Pinpoint the cell where the given text exists, returning its (x, y) midpoint coordinate. 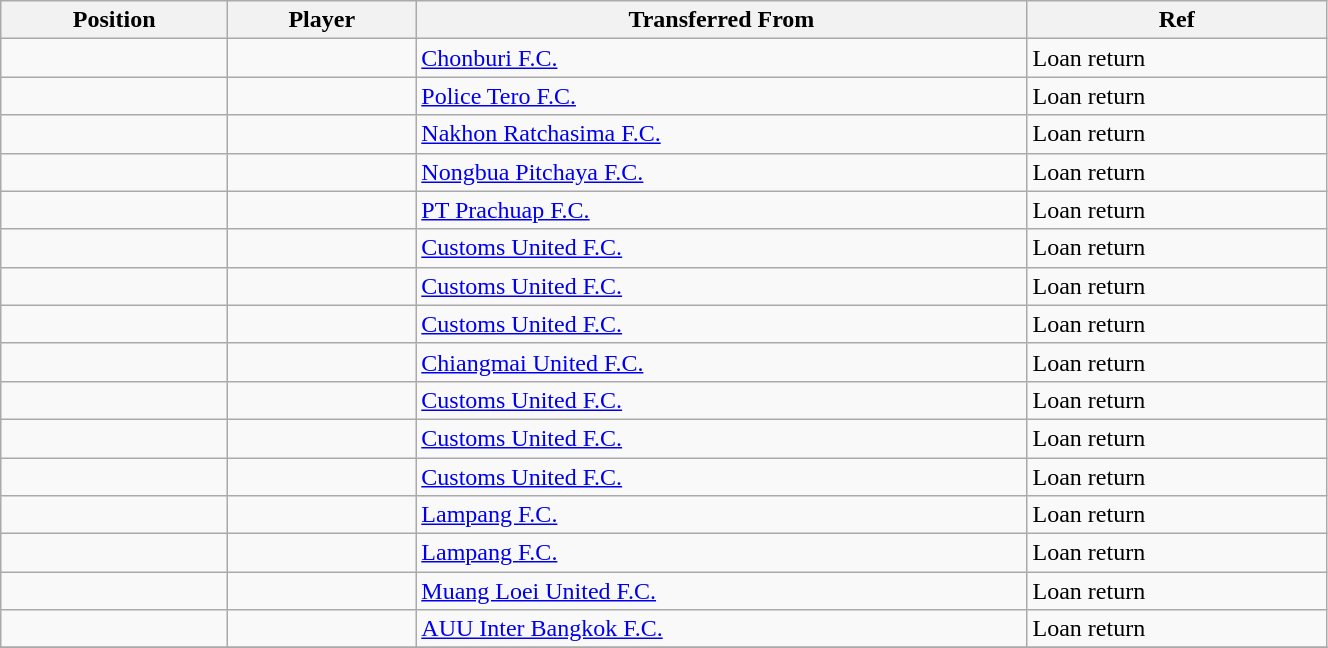
Position (114, 20)
Police Tero F.C. (722, 96)
Ref (1176, 20)
PT Prachuap F.C. (722, 210)
Player (322, 20)
Nongbua Pitchaya F.C. (722, 172)
Transferred From (722, 20)
AUU Inter Bangkok F.C. (722, 629)
Chiangmai United F.C. (722, 362)
Muang Loei United F.C. (722, 591)
Chonburi F.C. (722, 58)
Nakhon Ratchasima F.C. (722, 134)
